Return (x, y) of the center of cell containing provided text 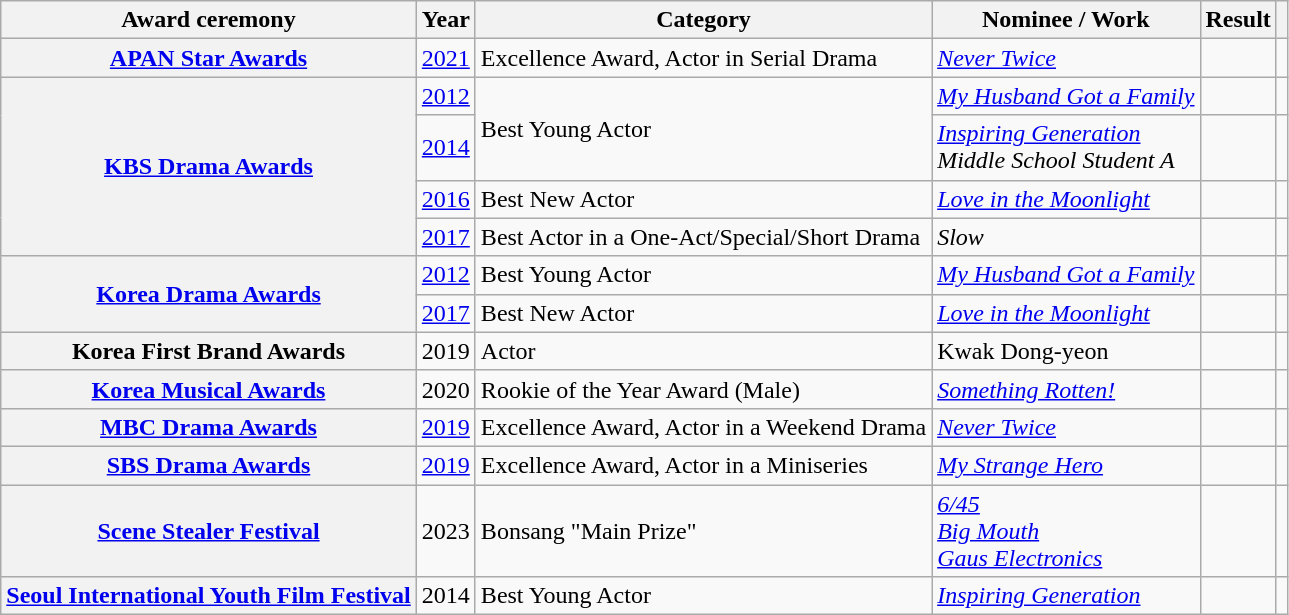
Result (1238, 20)
Actor (703, 351)
2020 (446, 389)
Inspiring GenerationMiddle School Student A (1066, 148)
Best Actor in a One-Act/Special/Short Drama (703, 237)
Excellence Award, Actor in Serial Drama (703, 58)
2021 (446, 58)
Excellence Award, Actor in a Miniseries (703, 465)
KBS Drama Awards (209, 166)
6/45Big MouthGaus Electronics (1066, 530)
My Strange Hero (1066, 465)
Inspiring Generation (1066, 596)
Seoul International Youth Film Festival (209, 596)
Year (446, 20)
Excellence Award, Actor in a Weekend Drama (703, 427)
Something Rotten! (1066, 389)
Award ceremony (209, 20)
Kwak Dong-yeon (1066, 351)
2023 (446, 530)
Rookie of the Year Award (Male) (703, 389)
Korea First Brand Awards (209, 351)
Slow (1066, 237)
2016 (446, 199)
Scene Stealer Festival (209, 530)
APAN Star Awards (209, 58)
Bonsang "Main Prize" (703, 530)
Nominee / Work (1066, 20)
Korea Musical Awards (209, 389)
SBS Drama Awards (209, 465)
MBC Drama Awards (209, 427)
Korea Drama Awards (209, 294)
Category (703, 20)
